Output the (x, y) coordinate of the center of the cell containing the given text.  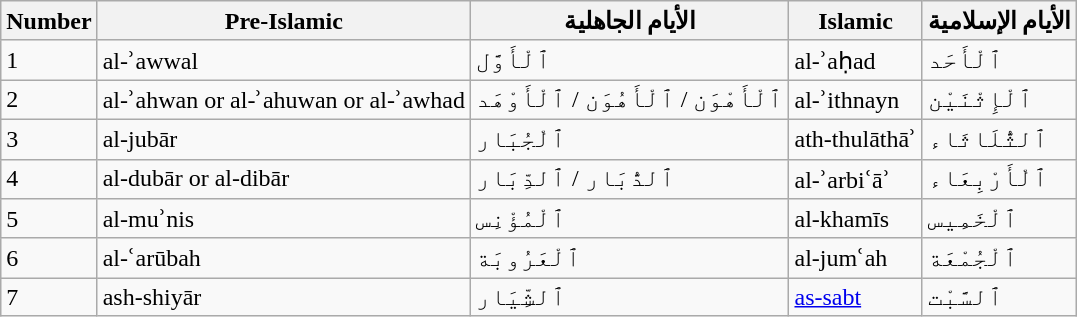
al-jumʿah (856, 258)
al-ʾithnayn (856, 100)
3 (49, 139)
ٱلْخَمِيس (999, 219)
al-muʾnis (284, 219)
ٱلْأَرْبِعَاء (999, 179)
ٱلْإِثْنَيْن (999, 100)
al-ʿarūbah (284, 258)
4 (49, 179)
ٱلْجُبَار (630, 139)
ٱلسَّبْت (999, 297)
ٱلْمُؤْنِس (630, 219)
6 (49, 258)
al-ʾahwan or al-ʾahuwan or al-ʾawhad (284, 100)
Pre-Islamic (284, 21)
ash-shiyār (284, 297)
ٱلدُّبَار / ٱلدِّبَار (630, 179)
al-khamīs (856, 219)
ٱلْأَهْوَن / ٱلْأَهُوَن / ٱلْأَوْهَد (630, 100)
ٱلشِّيَار (630, 297)
al-ʾawwal (284, 60)
ٱلثُّلَاثَاء (999, 139)
5 (49, 219)
al-ʾaḥad (856, 60)
2 (49, 100)
1 (49, 60)
al-dubār or al-dibār (284, 179)
ٱلْجُمْعَة (999, 258)
7 (49, 297)
al-ʾarbiʿāʾ (856, 179)
ٱلْعَرُوبَة (630, 258)
ٱلْأَحَد (999, 60)
al-jubār (284, 139)
as-sabt (856, 297)
الأيام الإسلامية (999, 21)
Islamic (856, 21)
الأيام الجاهلية (630, 21)
ath-thulāthāʾ (856, 139)
ٱلْأَوَّل (630, 60)
Number (49, 21)
